Output the (x, y) coordinate of the center of the cell containing the given text.  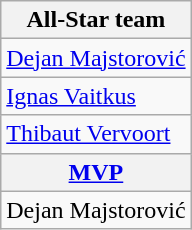
Thibaut Vervoort (96, 134)
MVP (96, 172)
Ignas Vaitkus (96, 96)
All-Star team (96, 20)
